Capture the cell that displays the provided text and extract its [X, Y] central coordinate. 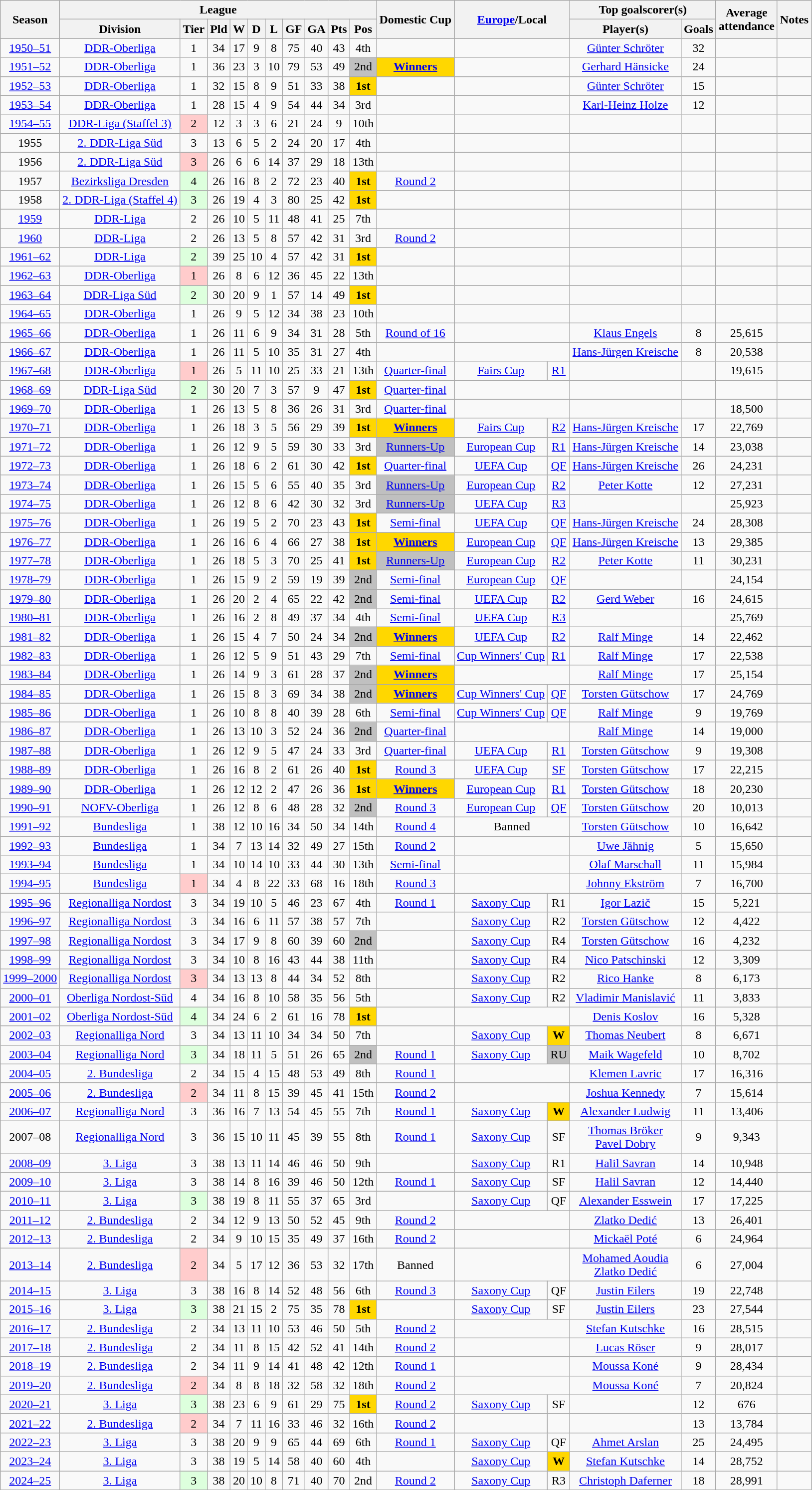
Nico Patschinski [625, 960]
Alexander Ludwig [625, 1111]
Thomas Neubert [625, 1035]
1978–79 [30, 580]
1968–69 [30, 390]
Round 4 [415, 826]
24,154 [746, 580]
2011–12 [30, 1220]
1994–95 [30, 884]
27,004 [746, 1264]
Igor Lazič [625, 903]
28,752 [746, 1461]
18,500 [746, 409]
1989–90 [30, 788]
4,232 [746, 941]
Mohamed AoudiaZlatko Dedić [625, 1264]
Division [120, 29]
22,769 [746, 428]
1955 [30, 143]
1965–66 [30, 333]
24,495 [746, 1442]
RU [559, 1054]
28,515 [746, 1328]
16,316 [746, 1073]
1995–96 [30, 903]
Gerhard Hänsicke [625, 67]
2014–15 [30, 1290]
79 [294, 67]
27,231 [746, 485]
24,615 [746, 599]
66 [294, 541]
GF [294, 29]
1953–54 [30, 105]
2019–20 [30, 1385]
Pts [339, 29]
1976–77 [30, 541]
19,308 [746, 750]
28,991 [746, 1481]
Vladimir Manislavić [625, 997]
Pld [219, 29]
Maik Wagefeld [625, 1054]
24,231 [746, 466]
Christoph Daferner [625, 1481]
24,769 [746, 694]
1981–82 [30, 637]
1951–52 [30, 67]
17,225 [746, 1201]
Mickaël Poté [625, 1239]
20,538 [746, 352]
2005–06 [30, 1092]
19,000 [746, 732]
Karl-Heinz Holze [625, 105]
72 [294, 181]
2003–04 [30, 1054]
27,544 [746, 1309]
1972–73 [30, 466]
2017–18 [30, 1347]
1984–85 [30, 694]
22,215 [746, 769]
Klaus Engels [625, 333]
1979–80 [30, 599]
2020–21 [30, 1404]
2015–16 [30, 1309]
1973–74 [30, 485]
2000–01 [30, 997]
Thomas BrökerPavel Dobry [625, 1137]
1999–2000 [30, 979]
25,154 [746, 675]
29,385 [746, 541]
L [274, 29]
26,401 [746, 1220]
1962–63 [30, 276]
1998–99 [30, 960]
25,615 [746, 333]
1990–91 [30, 807]
25,769 [746, 618]
DDR-Liga (Staffel 3) [120, 124]
Top goalscorer(s) [642, 10]
1950–51 [30, 48]
1964–65 [30, 314]
Season [30, 19]
28,434 [746, 1366]
19,615 [746, 371]
6,173 [746, 979]
28,017 [746, 1347]
Zlatko Dedić [625, 1220]
10,948 [746, 1163]
4,422 [746, 922]
1975–76 [30, 522]
5,328 [746, 1016]
19,769 [746, 713]
2024–25 [30, 1481]
D [256, 29]
24,964 [746, 1239]
Rico Hanke [625, 979]
Notes [794, 19]
Tier [194, 29]
1991–92 [30, 826]
2016–17 [30, 1328]
22,462 [746, 637]
1966–67 [30, 352]
1982–83 [30, 656]
3,309 [746, 960]
Klemen Lavric [625, 1073]
68 [316, 884]
Ahmet Arslan [625, 1442]
GA [316, 29]
28,308 [746, 522]
NOFV-Oberliga [120, 807]
Johnny Ekström [625, 884]
1983–84 [30, 675]
5,221 [746, 903]
1954–55 [30, 124]
9,343 [746, 1137]
2013–14 [30, 1264]
1980–81 [30, 618]
2004–05 [30, 1073]
17th [363, 1264]
1977–78 [30, 561]
10,013 [746, 807]
2008–09 [30, 1163]
6,671 [746, 1035]
2007–08 [30, 1137]
11th [363, 960]
Averageattendance [746, 19]
1959 [30, 219]
1997–98 [30, 941]
2001–02 [30, 1016]
1985–86 [30, 713]
1974–75 [30, 503]
2018–19 [30, 1366]
Denis Koslov [625, 1016]
1971–72 [30, 447]
3,833 [746, 997]
1993–94 [30, 865]
1970–71 [30, 428]
Player(s) [625, 29]
2002–03 [30, 1035]
1952–53 [30, 86]
676 [746, 1404]
15,650 [746, 846]
67 [339, 903]
2009–10 [30, 1182]
Olaf Marschall [625, 865]
Lucas Röser [625, 1347]
2006–07 [30, 1111]
Gerd Weber [625, 599]
2. DDR-Liga (Staffel 4) [120, 200]
Domestic Cup [415, 19]
8,702 [746, 1054]
14,440 [746, 1182]
13,784 [746, 1423]
1988–89 [30, 769]
Uwe Jähnig [625, 846]
13,406 [746, 1111]
Goals [699, 29]
1956 [30, 162]
30,231 [746, 561]
Pos [363, 29]
1958 [30, 200]
Bezirksliga Dresden [120, 181]
20,824 [746, 1385]
1987–88 [30, 750]
1967–68 [30, 371]
22,748 [746, 1290]
16,642 [746, 826]
2023–24 [30, 1461]
20,230 [746, 788]
1996–97 [30, 922]
16,700 [746, 884]
Europe/Local [512, 19]
2022–23 [30, 1442]
Joshua Kennedy [625, 1092]
1969–70 [30, 409]
1963–64 [30, 295]
2021–22 [30, 1423]
2010–11 [30, 1201]
League [218, 10]
Alexander Esswein [625, 1201]
25,923 [746, 503]
Round of 16 [415, 333]
15,984 [746, 865]
80 [294, 200]
1960 [30, 238]
1992–93 [30, 846]
71 [294, 1481]
1957 [30, 181]
1986–87 [30, 732]
2012–13 [30, 1239]
22,538 [746, 656]
23,038 [746, 447]
1961–62 [30, 257]
15,614 [746, 1092]
